Determine the (x, y) coordinate at the center of the cell enclosing the given text.  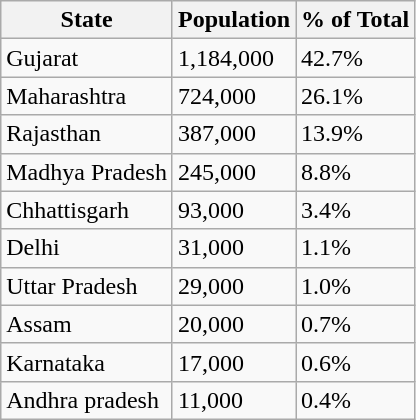
724,000 (234, 96)
0.4% (356, 400)
State (87, 20)
Rajasthan (87, 134)
0.7% (356, 324)
29,000 (234, 286)
42.7% (356, 58)
Andhra pradesh (87, 400)
11,000 (234, 400)
Population (234, 20)
Maharashtra (87, 96)
8.8% (356, 172)
1.0% (356, 286)
Chhattisgarh (87, 210)
Gujarat (87, 58)
Karnataka (87, 362)
13.9% (356, 134)
26.1% (356, 96)
3.4% (356, 210)
387,000 (234, 134)
% of Total (356, 20)
245,000 (234, 172)
Assam (87, 324)
Delhi (87, 248)
Uttar Pradesh (87, 286)
1,184,000 (234, 58)
93,000 (234, 210)
0.6% (356, 362)
1.1% (356, 248)
20,000 (234, 324)
31,000 (234, 248)
Madhya Pradesh (87, 172)
17,000 (234, 362)
